Determine the [X, Y] coordinate at the center of the cell enclosing the given text.  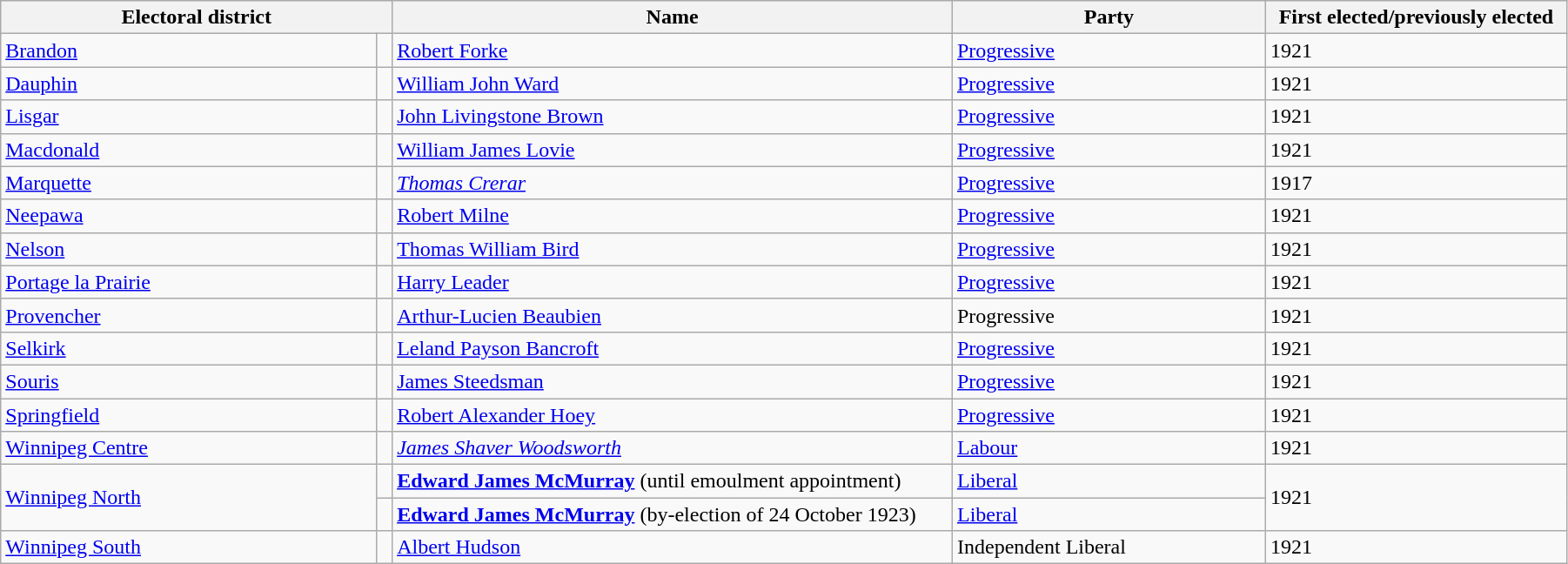
Neepawa [189, 216]
James Shaver Woodsworth [673, 448]
Nelson [189, 249]
James Steedsman [673, 381]
Arthur-Lucien Beaubien [673, 315]
Albert Hudson [673, 547]
John Livingstone Brown [673, 117]
William James Lovie [673, 150]
Harry Leader [673, 282]
Labour [1109, 448]
Winnipeg North [189, 498]
Macdonald [189, 150]
Robert Alexander Hoey [673, 415]
First elected/previously elected [1416, 17]
Robert Milne [673, 216]
Thomas William Bird [673, 249]
1917 [1416, 183]
Springfield [189, 415]
Leland Payson Bancroft [673, 348]
Independent Liberal [1109, 547]
Winnipeg South [189, 547]
Brandon [189, 50]
Selkirk [189, 348]
Party [1109, 17]
Lisgar [189, 117]
Souris [189, 381]
Name [673, 17]
Portage la Prairie [189, 282]
William John Ward [673, 84]
Thomas Crerar [673, 183]
Winnipeg Centre [189, 448]
Marquette [189, 183]
Dauphin [189, 84]
Edward James McMurray (until emoulment appointment) [673, 481]
Electoral district [197, 17]
Robert Forke [673, 50]
Provencher [189, 315]
Edward James McMurray (by-election of 24 October 1923) [673, 514]
